Return the [x, y] coordinate for the center point of the cell that contains the specified text.  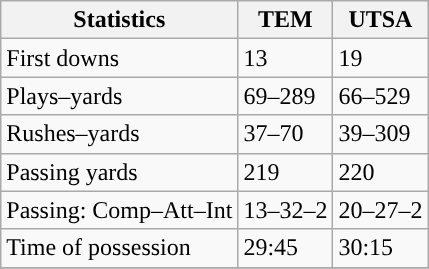
Passing yards [120, 172]
TEM [286, 20]
37–70 [286, 134]
39–309 [380, 134]
220 [380, 172]
13–32–2 [286, 210]
29:45 [286, 248]
Plays–yards [120, 96]
Time of possession [120, 248]
30:15 [380, 248]
Rushes–yards [120, 134]
219 [286, 172]
13 [286, 58]
UTSA [380, 20]
20–27–2 [380, 210]
Statistics [120, 20]
69–289 [286, 96]
66–529 [380, 96]
Passing: Comp–Att–Int [120, 210]
19 [380, 58]
First downs [120, 58]
